For the text-containing cell, return its midpoint in [X, Y] coordinate format. 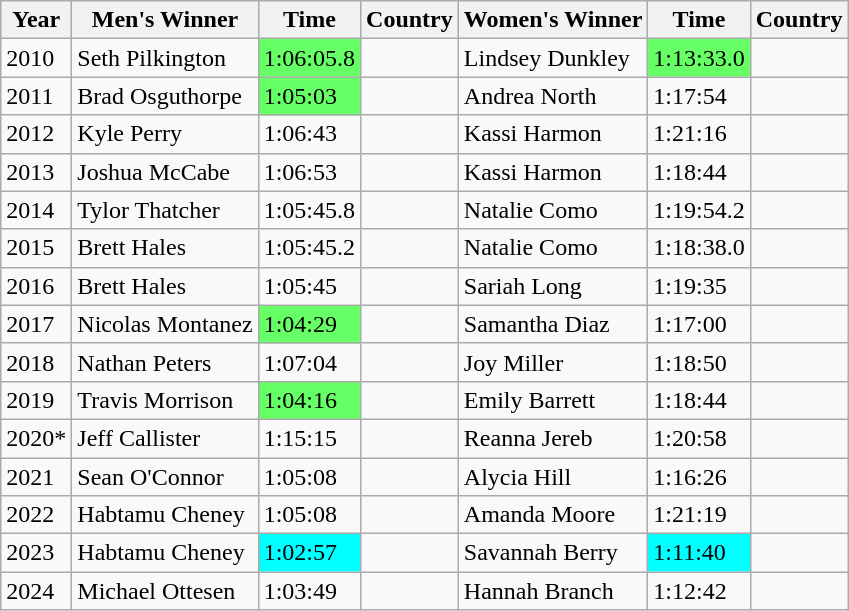
1:19:54.2 [699, 210]
2010 [36, 58]
1:15:15 [309, 438]
2020* [36, 438]
Seth Pilkington [165, 58]
Sean O'Connor [165, 477]
1:16:26 [699, 477]
Brad Osguthorpe [165, 96]
Kyle Perry [165, 134]
2013 [36, 172]
1:06:43 [309, 134]
Reanna Jereb [553, 438]
1:18:38.0 [699, 248]
2017 [36, 324]
1:03:49 [309, 591]
1:04:16 [309, 400]
2016 [36, 286]
Year [36, 20]
2011 [36, 96]
Joy Miller [553, 362]
Michael Ottesen [165, 591]
Emily Barrett [553, 400]
1:04:29 [309, 324]
Hannah Branch [553, 591]
1:19:35 [699, 286]
Savannah Berry [553, 553]
1:05:45.8 [309, 210]
1:05:45 [309, 286]
Nathan Peters [165, 362]
Tylor Thatcher [165, 210]
Andrea North [553, 96]
Amanda Moore [553, 515]
2018 [36, 362]
2012 [36, 134]
1:17:54 [699, 96]
1:17:00 [699, 324]
Jeff Callister [165, 438]
1:06:05.8 [309, 58]
Nicolas Montanez [165, 324]
1:05:45.2 [309, 248]
1:21:16 [699, 134]
1:21:19 [699, 515]
Sariah Long [553, 286]
1:11:40 [699, 553]
2021 [36, 477]
2015 [36, 248]
1:20:58 [699, 438]
2024 [36, 591]
Men's Winner [165, 20]
1:12:42 [699, 591]
1:06:53 [309, 172]
2022 [36, 515]
Joshua McCabe [165, 172]
Lindsey Dunkley [553, 58]
1:05:03 [309, 96]
1:02:57 [309, 553]
1:18:50 [699, 362]
Alycia Hill [553, 477]
1:13:33.0 [699, 58]
1:07:04 [309, 362]
Travis Morrison [165, 400]
2014 [36, 210]
2019 [36, 400]
2023 [36, 553]
Samantha Diaz [553, 324]
Women's Winner [553, 20]
